Identify which cell holds the provided text, then report its (X, Y) central coordinate. 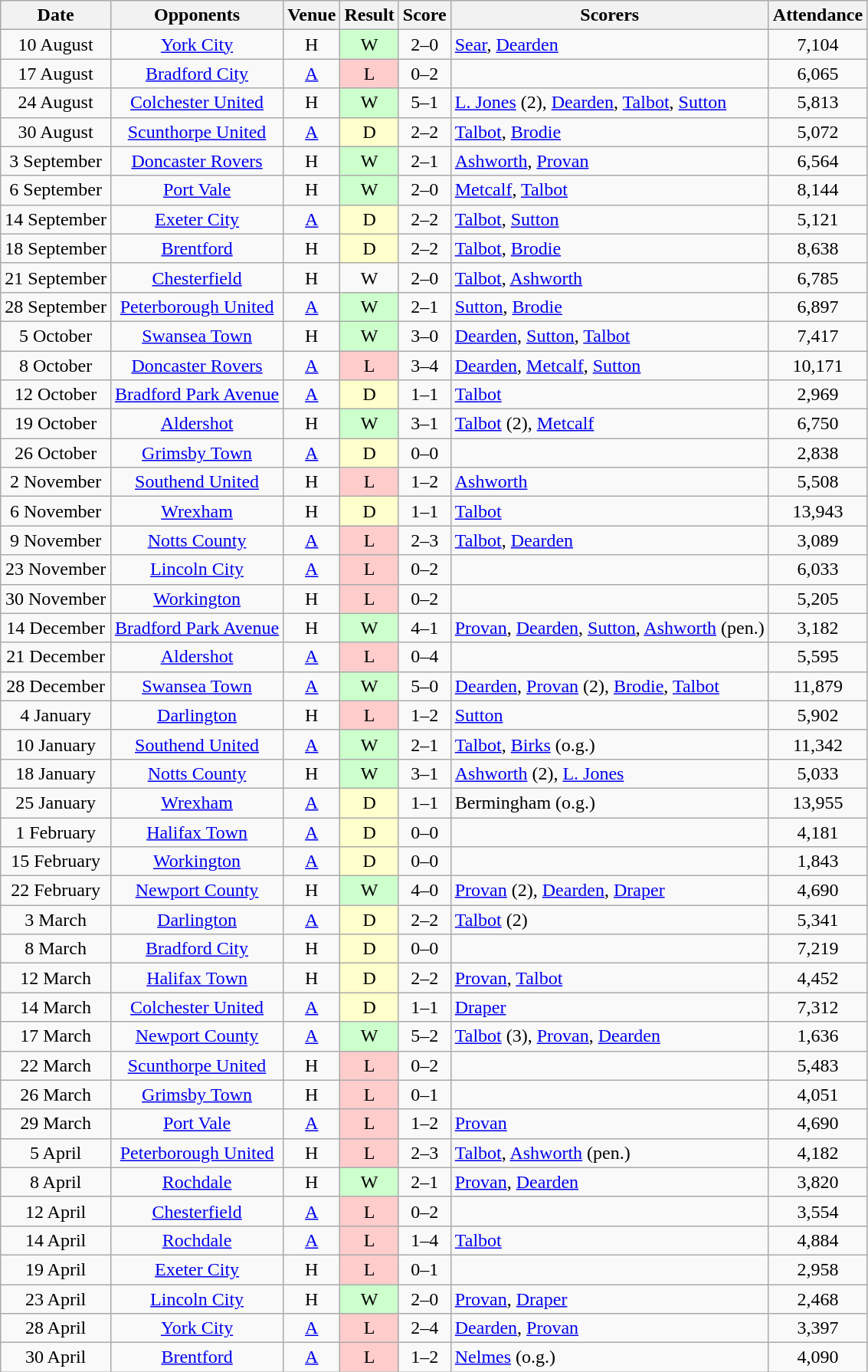
28 April (56, 1328)
Venue (312, 15)
25 January (56, 803)
11,879 (817, 686)
19 October (56, 424)
Provan, Dearden (610, 1182)
29 March (56, 1124)
2,838 (817, 453)
26 October (56, 453)
Ashworth (610, 482)
11,342 (817, 744)
6,564 (817, 161)
Dearden, Sutton, Talbot (610, 336)
3 March (56, 920)
1–4 (424, 1240)
3–4 (424, 366)
19 April (56, 1269)
Ashworth, Provan (610, 161)
18 September (56, 248)
4,181 (817, 832)
2,468 (817, 1299)
14 April (56, 1240)
4 January (56, 715)
5,902 (817, 715)
14 September (56, 219)
5,205 (817, 599)
Talbot, Ashworth (pen.) (610, 1153)
Sear, Dearden (610, 44)
1,636 (817, 1036)
30 April (56, 1357)
3,397 (817, 1328)
1 February (56, 832)
3,820 (817, 1182)
3 September (56, 161)
Opponents (196, 15)
Ashworth (2), L. Jones (610, 773)
5,595 (817, 657)
9 November (56, 540)
7,219 (817, 949)
4–0 (424, 891)
Talbot (3), Provan, Dearden (610, 1036)
Metcalf, Talbot (610, 190)
23 April (56, 1299)
7,312 (817, 1007)
3,182 (817, 628)
8 October (56, 366)
5–2 (424, 1036)
15 February (56, 862)
0–4 (424, 657)
L. Jones (2), Dearden, Talbot, Sutton (610, 103)
28 September (56, 307)
8,638 (817, 248)
3,554 (817, 1211)
Provan, Dearden, Sutton, Ashworth (pen.) (610, 628)
13,955 (817, 803)
5–1 (424, 103)
6,033 (817, 569)
3–0 (424, 336)
10 January (56, 744)
Attendance (817, 15)
Score (424, 15)
10 August (56, 44)
Provan (610, 1124)
4–1 (424, 628)
30 August (56, 132)
Scorers (610, 15)
6,750 (817, 424)
Talbot (2), Metcalf (610, 424)
Provan (2), Dearden, Draper (610, 891)
5 April (56, 1153)
3,089 (817, 540)
22 March (56, 1065)
6,065 (817, 74)
30 November (56, 599)
Sutton (610, 715)
Talbot (2) (610, 920)
28 December (56, 686)
14 December (56, 628)
8 April (56, 1182)
24 August (56, 103)
Dearden, Provan (2), Brodie, Talbot (610, 686)
2,958 (817, 1269)
22 February (56, 891)
2 November (56, 482)
21 December (56, 657)
Draper (610, 1007)
5,072 (817, 132)
13,943 (817, 511)
6 November (56, 511)
Dearden, Metcalf, Sutton (610, 366)
14 March (56, 1007)
8 March (56, 949)
7,104 (817, 44)
26 March (56, 1095)
4,884 (817, 1240)
6,897 (817, 307)
2–4 (424, 1328)
6,785 (817, 277)
5,813 (817, 103)
5,341 (817, 920)
10,171 (817, 366)
17 March (56, 1036)
7,417 (817, 336)
Result (369, 15)
Sutton, Brodie (610, 307)
5,508 (817, 482)
12 April (56, 1211)
4,090 (817, 1357)
Date (56, 15)
Nelmes (o.g.) (610, 1357)
12 March (56, 978)
8,144 (817, 190)
4,452 (817, 978)
1,843 (817, 862)
Talbot, Sutton (610, 219)
5 October (56, 336)
Dearden, Provan (610, 1328)
5,121 (817, 219)
4,182 (817, 1153)
21 September (56, 277)
Provan, Draper (610, 1299)
Bermingham (o.g.) (610, 803)
4,051 (817, 1095)
12 October (56, 395)
Talbot, Ashworth (610, 277)
5–0 (424, 686)
23 November (56, 569)
Talbot, Birks (o.g.) (610, 744)
Talbot, Dearden (610, 540)
6 September (56, 190)
2,969 (817, 395)
5,483 (817, 1065)
5,033 (817, 773)
Provan, Talbot (610, 978)
17 August (56, 74)
18 January (56, 773)
